From the cell containing the given text, extract its center point as [x, y] coordinate. 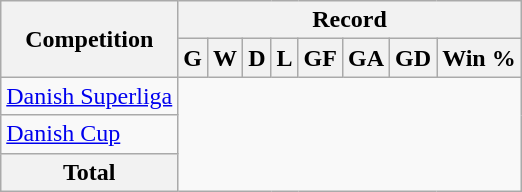
Total [90, 172]
Danish Superliga [90, 96]
GF [320, 58]
W [226, 58]
Danish Cup [90, 134]
Competition [90, 39]
GD [414, 58]
D [257, 58]
Record [350, 20]
G [193, 58]
GA [366, 58]
Win % [480, 58]
L [284, 58]
